Determine the (x, y) coordinate at the center of the cell enclosing the given text.  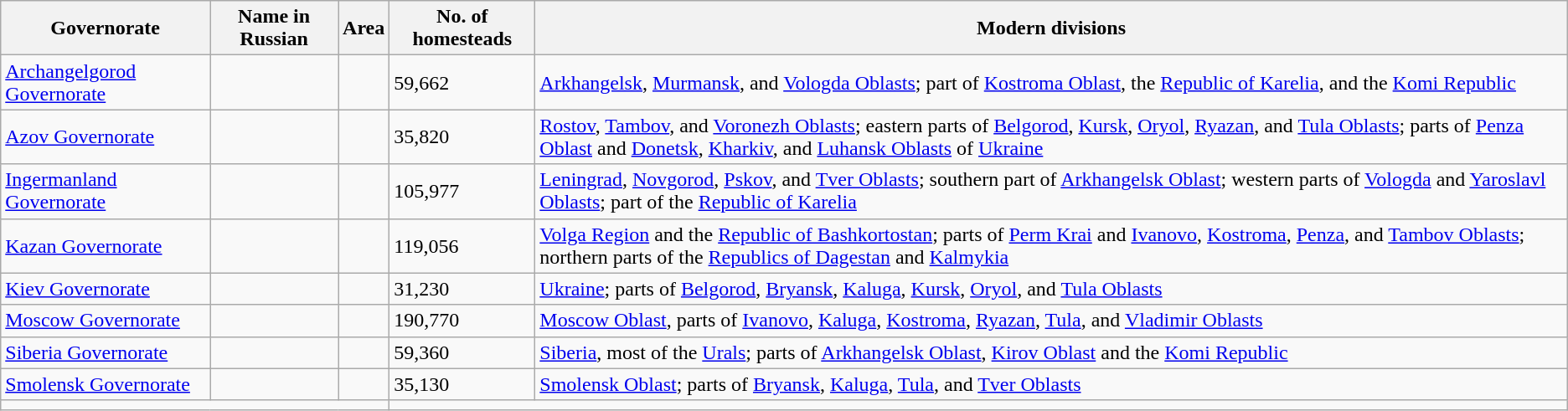
No. of homesteads (462, 28)
Moscow Oblast, parts of Ivanovo, Kaluga, Kostroma, Ryazan, Tula, and Vladimir Oblasts (1051, 321)
Name in Russian (275, 28)
Archangelgorod Governorate (106, 82)
Azov Governorate (106, 137)
59,360 (462, 352)
105,977 (462, 191)
Kazan Governorate (106, 246)
Kiev Governorate (106, 289)
190,770 (462, 321)
Governorate (106, 28)
Siberia Governorate (106, 352)
Ukraine; parts of Belgorod, Bryansk, Kaluga, Kursk, Oryol, and Tula Oblasts (1051, 289)
Moscow Governorate (106, 321)
119,056 (462, 246)
Smolensk Governorate (106, 384)
35,820 (462, 137)
Modern divisions (1051, 28)
Area (364, 28)
59,662 (462, 82)
Smolensk Oblast; parts of Bryansk, Kaluga, Tula, and Tver Oblasts (1051, 384)
35,130 (462, 384)
Ingermanland Governorate (106, 191)
Siberia, most of the Urals; parts of Arkhangelsk Oblast, Kirov Oblast and the Komi Republic (1051, 352)
Arkhangelsk, Murmansk, and Vologda Oblasts; part of Kostroma Oblast, the Republic of Karelia, and the Komi Republic (1051, 82)
31,230 (462, 289)
